Output the [x, y] coordinate of the center of the cell containing the given text.  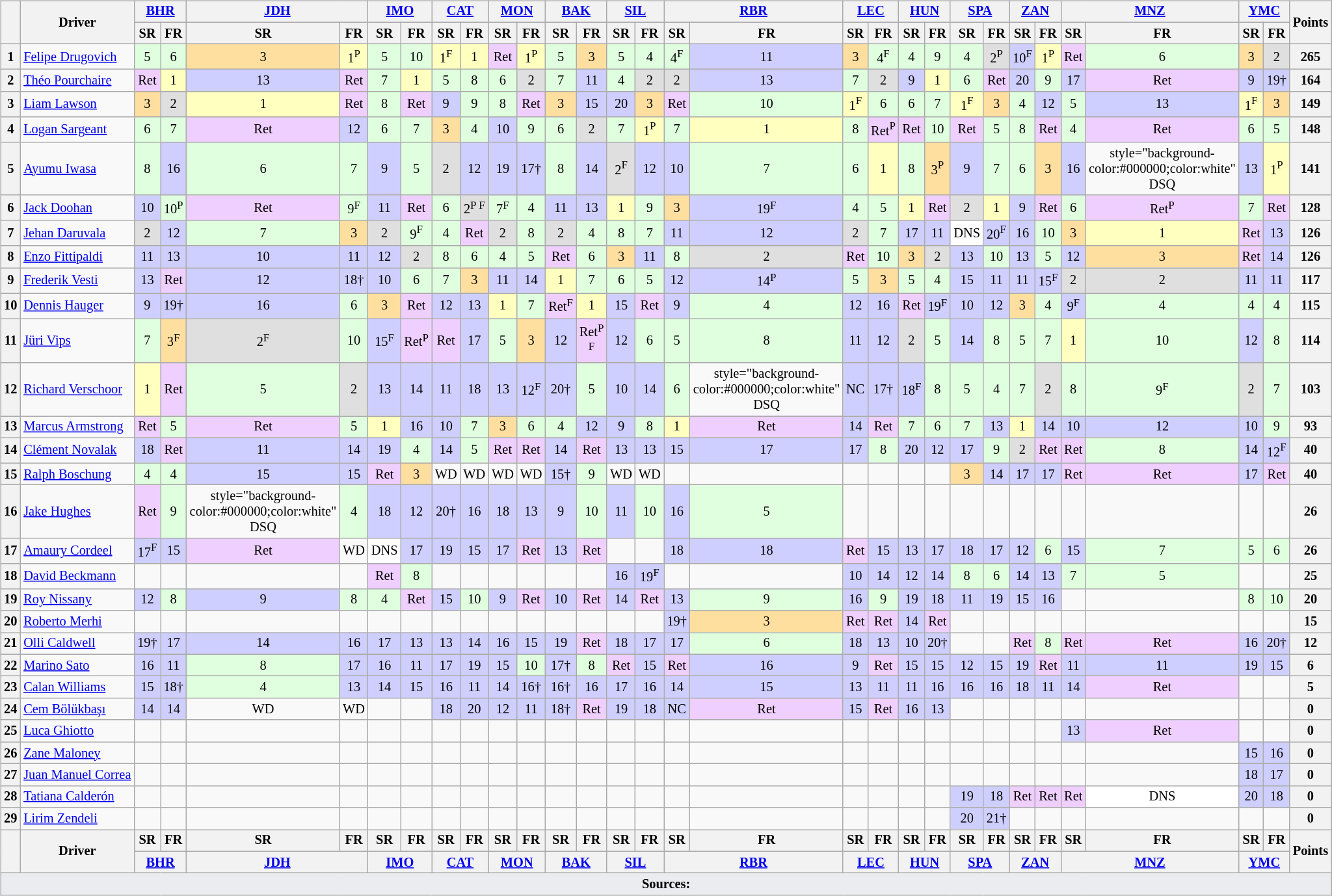
2P F [474, 208]
Jake Hughes [77, 512]
265 [1311, 57]
149 [1311, 104]
Marino Sato [77, 665]
Jehan Daruvala [77, 233]
Roberto Merhi [77, 622]
Théo Pourchaire [77, 81]
Felipe Drugovich [77, 57]
21 [10, 644]
Zane Maloney [77, 753]
RetF [561, 306]
Dennis Hauger [77, 306]
28 [10, 797]
164 [1311, 81]
Lirim Zendeli [77, 819]
18F [912, 389]
Ralph Boschung [77, 474]
27 [10, 775]
Liam Lawson [77, 104]
14P [766, 281]
Frederik Vesti [77, 281]
103 [1311, 389]
128 [1311, 208]
RetP F [592, 341]
Enzo Fittipaldi [77, 257]
Logan Sargeant [77, 130]
2P [996, 57]
20F [996, 233]
93 [1311, 427]
22 [10, 665]
7F [503, 208]
Tatiana Calderón [77, 797]
115 [1311, 306]
Juan Manuel Correa [77, 775]
Calan Williams [77, 687]
24 [10, 709]
Olli Caldwell [77, 644]
21† [996, 819]
Luca Ghiotto [77, 731]
17F [147, 550]
Ayumu Iwasa [77, 168]
Clément Novalak [77, 450]
Roy Nissany [77, 600]
141 [1311, 168]
117 [1311, 281]
Jack Doohan [77, 208]
Richard Verschoor [77, 389]
Amaury Cordeel [77, 550]
David Beckmann [77, 576]
3F [174, 341]
15† [561, 474]
114 [1311, 341]
10F [1022, 57]
29 [10, 819]
10P [174, 208]
148 [1311, 130]
Sources: [666, 884]
Jüri Vips [77, 341]
Marcus Armstrong [77, 427]
3P [937, 168]
23 [10, 687]
Cem Bölükbaşı [77, 709]
